Identify which cell holds the provided text, then report its [x, y] central coordinate. 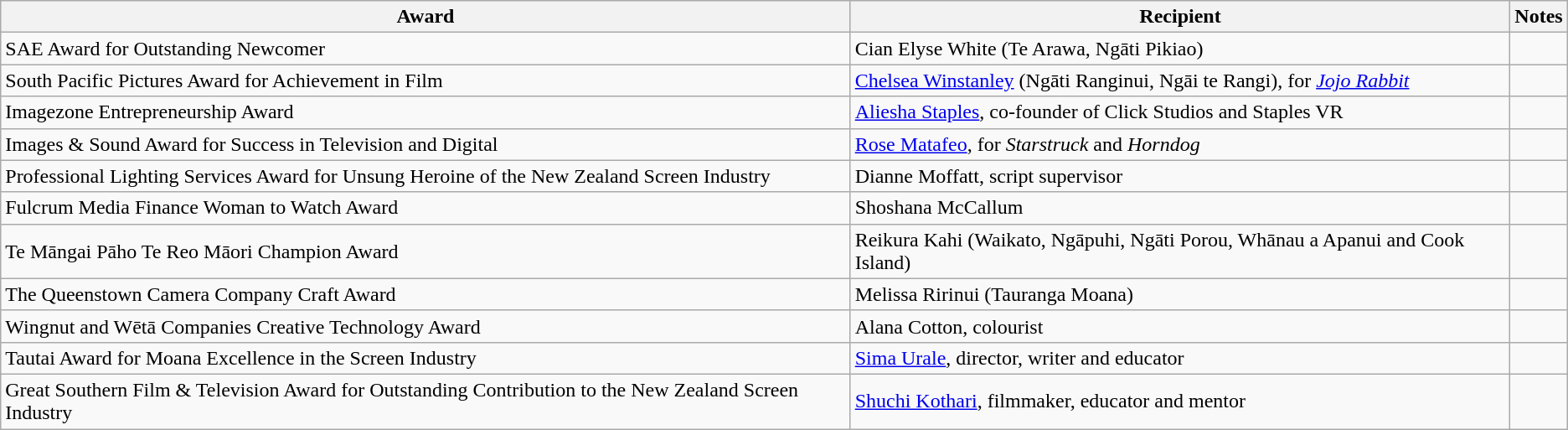
Great Southern Film & Television Award for Outstanding Contribution to the New Zealand Screen Industry [426, 401]
SAE Award for Outstanding Newcomer [426, 49]
Rose Matafeo, for Starstruck and Horndog [1180, 144]
The Queenstown Camera Company Craft Award [426, 294]
Alana Cotton, colourist [1180, 326]
Recipient [1180, 17]
Te Māngai Pāho Te Reo Māori Champion Award [426, 251]
South Pacific Pictures Award for Achievement in Film [426, 80]
Imagezone Entrepreneurship Award [426, 112]
Melissa Ririnui (Tauranga Moana) [1180, 294]
Chelsea Winstanley (Ngāti Ranginui, Ngāi te Rangi), for Jojo Rabbit [1180, 80]
Dianne Moffatt, script supervisor [1180, 176]
Professional Lighting Services Award for Unsung Heroine of the New Zealand Screen Industry [426, 176]
Shoshana McCallum [1180, 208]
Shuchi Kothari, filmmaker, educator and mentor [1180, 401]
Notes [1539, 17]
Sima Urale, director, writer and educator [1180, 358]
Tautai Award for Moana Excellence in the Screen Industry [426, 358]
Award [426, 17]
Aliesha Staples, co-founder of Click Studios and Staples VR [1180, 112]
Wingnut and Wētā Companies Creative Technology Award [426, 326]
Reikura Kahi (Waikato, Ngāpuhi, Ngāti Porou, Whānau a Apanui and Cook Island) [1180, 251]
Cian Elyse White (Te Arawa, Ngāti Pikiao) [1180, 49]
Fulcrum Media Finance Woman to Watch Award [426, 208]
Images & Sound Award for Success in Television and Digital [426, 144]
